For the text-containing cell, return its midpoint in (x, y) coordinate format. 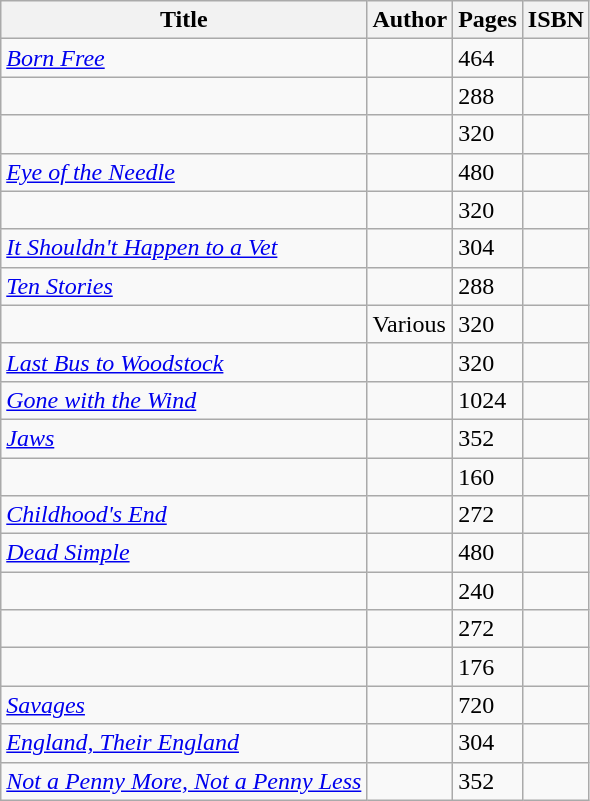
Various (410, 324)
Title (184, 20)
176 (488, 667)
240 (488, 591)
160 (488, 477)
Ten Stories (184, 286)
Born Free (184, 58)
Gone with the Wind (184, 400)
Dead Simple (184, 553)
Not a Penny More, Not a Penny Less (184, 781)
1024 (488, 400)
Jaws (184, 438)
Eye of the Needle (184, 172)
It Shouldn't Happen to a Vet (184, 248)
Author (410, 20)
Pages (488, 20)
Childhood's End (184, 515)
Last Bus to Woodstock (184, 362)
ISBN (556, 20)
720 (488, 705)
England, Their England (184, 743)
Savages (184, 705)
464 (488, 58)
